Return [X, Y] of the center of cell containing provided text 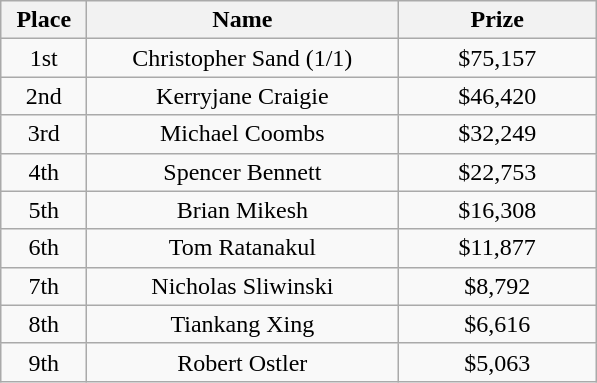
$22,753 [498, 172]
Name [242, 20]
Place [44, 20]
8th [44, 324]
Nicholas Sliwinski [242, 286]
$46,420 [498, 96]
Michael Coombs [242, 134]
Kerryjane Craigie [242, 96]
Prize [498, 20]
$16,308 [498, 210]
$11,877 [498, 248]
$6,616 [498, 324]
Spencer Bennett [242, 172]
5th [44, 210]
4th [44, 172]
$32,249 [498, 134]
Tom Ratanakul [242, 248]
$8,792 [498, 286]
3rd [44, 134]
Christopher Sand (1/1) [242, 58]
Brian Mikesh [242, 210]
Tiankang Xing [242, 324]
2nd [44, 96]
7th [44, 286]
6th [44, 248]
$75,157 [498, 58]
Robert Ostler [242, 362]
$5,063 [498, 362]
1st [44, 58]
9th [44, 362]
